Capture the cell that displays the provided text and extract its [x, y] central coordinate. 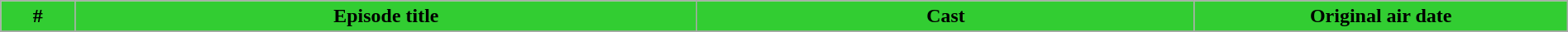
Cast [946, 16]
# [38, 16]
Episode title [386, 16]
Original air date [1381, 16]
